Return [x, y] of the center of cell containing provided text 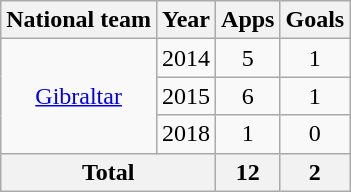
12 [248, 172]
5 [248, 58]
Gibraltar [79, 96]
2014 [186, 58]
National team [79, 20]
6 [248, 96]
Apps [248, 20]
2015 [186, 96]
Year [186, 20]
2 [315, 172]
Total [108, 172]
Goals [315, 20]
0 [315, 134]
2018 [186, 134]
